Determine the [X, Y] coordinate at the center of the cell enclosing the given text.  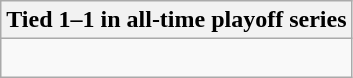
Tied 1–1 in all-time playoff series [176, 20]
